For the text-containing cell, return its midpoint in (x, y) coordinate format. 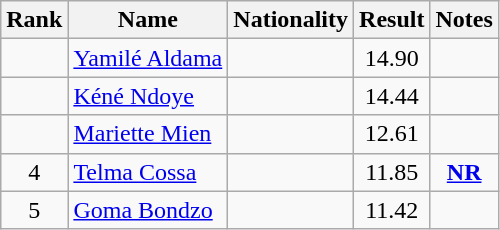
Rank (34, 20)
5 (34, 210)
11.85 (392, 172)
11.42 (392, 210)
Mariette Mien (148, 134)
12.61 (392, 134)
Nationality (291, 20)
Telma Cossa (148, 172)
Yamilé Aldama (148, 58)
NR (464, 172)
4 (34, 172)
Result (392, 20)
Kéné Ndoye (148, 96)
Notes (464, 20)
14.90 (392, 58)
Name (148, 20)
Goma Bondzo (148, 210)
14.44 (392, 96)
